Determine the [X, Y] coordinate at the center of the cell enclosing the given text.  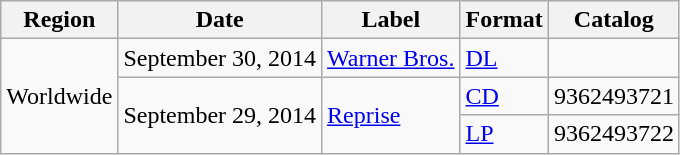
Catalog [614, 20]
DL [504, 58]
September 30, 2014 [220, 58]
Reprise [391, 115]
September 29, 2014 [220, 115]
CD [504, 96]
Format [504, 20]
Worldwide [60, 96]
Label [391, 20]
Date [220, 20]
9362493722 [614, 134]
9362493721 [614, 96]
Region [60, 20]
LP [504, 134]
Warner Bros. [391, 58]
